Extract the (X, Y) coordinate from the center of the cell holding the provided text.  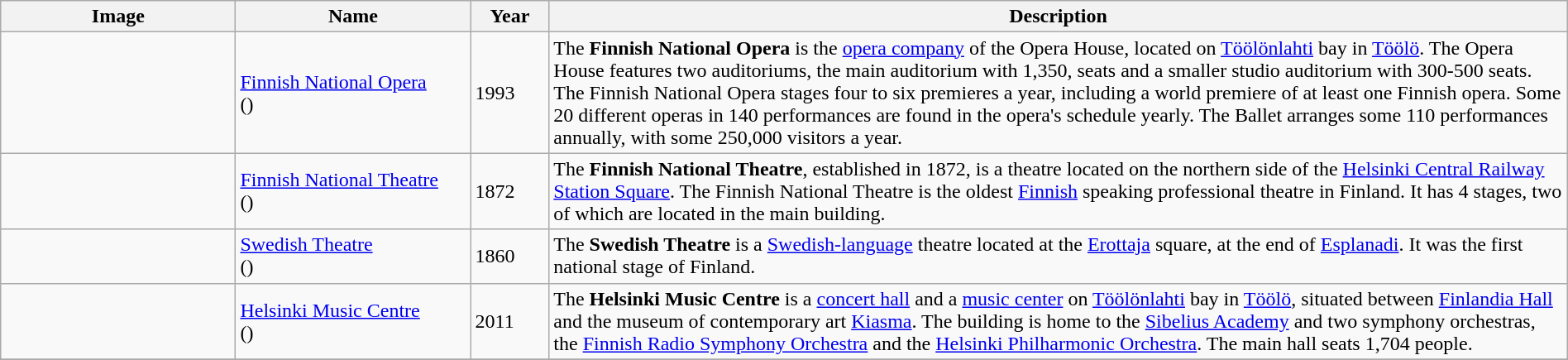
1872 (509, 191)
Finnish National Theatre() (353, 191)
Description (1059, 17)
Helsinki Music Centre() (353, 321)
2011 (509, 321)
1993 (509, 93)
Swedish Theatre() (353, 257)
1860 (509, 257)
Image (118, 17)
Name (353, 17)
Finnish National Opera() (353, 93)
Year (509, 17)
